Locate the cell with the specified text and output its [X, Y] center coordinate. 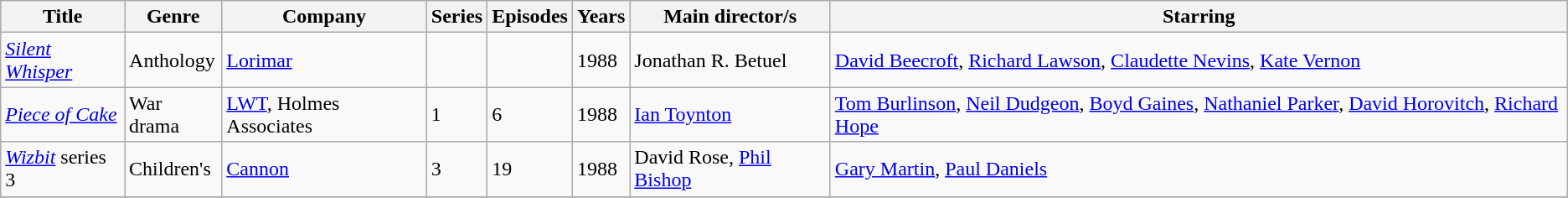
Tom Burlinson, Neil Dudgeon, Boyd Gaines, Nathaniel Parker, David Horovitch, Richard Hope [1199, 114]
Cannon [324, 169]
Episodes [530, 17]
David Rose, Phil Bishop [730, 169]
Genre [173, 17]
Lorimar [324, 60]
LWT, Holmes Associates [324, 114]
19 [530, 169]
Children's [173, 169]
Series [456, 17]
Anthology [173, 60]
Silent Whisper [63, 60]
Gary Martin, Paul Daniels [1199, 169]
Wizbit series 3 [63, 169]
Title [63, 17]
3 [456, 169]
Piece of Cake [63, 114]
Company [324, 17]
Jonathan R. Betuel [730, 60]
Years [601, 17]
1 [456, 114]
6 [530, 114]
Starring [1199, 17]
David Beecroft, Richard Lawson, Claudette Nevins, Kate Vernon [1199, 60]
Ian Toynton [730, 114]
War drama [173, 114]
Main director/s [730, 17]
